Search for the cell housing the specified text and yield its [X, Y] center coordinate. 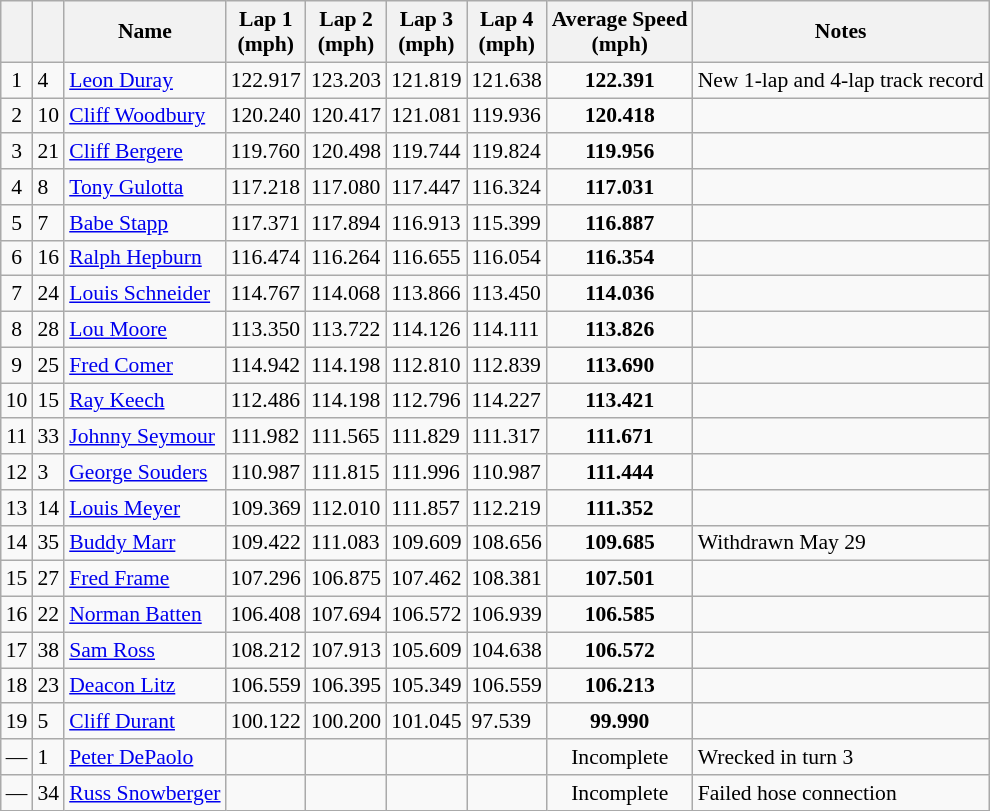
25 [48, 365]
122.917 [266, 80]
106.213 [620, 686]
111.996 [426, 472]
111.671 [620, 437]
Average Speed(mph) [620, 32]
111.083 [346, 543]
117.080 [346, 187]
Russ Snowberger [144, 793]
111.444 [620, 472]
Norman Batten [144, 615]
6 [17, 258]
Lap 1(mph) [266, 32]
113.866 [426, 294]
Buddy Marr [144, 543]
106.875 [346, 579]
108.381 [506, 579]
Cliff Bergere [144, 152]
119.956 [620, 152]
117.447 [426, 187]
Cliff Woodbury [144, 116]
116.474 [266, 258]
106.585 [620, 615]
119.936 [506, 116]
114.942 [266, 365]
13 [17, 508]
34 [48, 793]
121.081 [426, 116]
107.501 [620, 579]
108.656 [506, 543]
33 [48, 437]
111.829 [426, 437]
17 [17, 650]
Babe Stapp [144, 223]
New 1-lap and 4-lap track record [841, 80]
97.539 [506, 722]
111.565 [346, 437]
Fred Frame [144, 579]
112.810 [426, 365]
Johnny Seymour [144, 437]
111.982 [266, 437]
Lap 2(mph) [346, 32]
107.296 [266, 579]
100.122 [266, 722]
112.839 [506, 365]
116.655 [426, 258]
104.638 [506, 650]
Louis Meyer [144, 508]
114.111 [506, 330]
113.722 [346, 330]
122.391 [620, 80]
113.350 [266, 330]
2 [17, 116]
111.857 [426, 508]
22 [48, 615]
21 [48, 152]
23 [48, 686]
114.227 [506, 401]
109.369 [266, 508]
George Souders [144, 472]
120.240 [266, 116]
19 [17, 722]
12 [17, 472]
Notes [841, 32]
116.264 [346, 258]
120.418 [620, 116]
24 [48, 294]
Louis Schneider [144, 294]
101.045 [426, 722]
123.203 [346, 80]
Leon Duray [144, 80]
113.826 [620, 330]
117.031 [620, 187]
99.990 [620, 722]
18 [17, 686]
28 [48, 330]
116.887 [620, 223]
113.450 [506, 294]
11 [17, 437]
107.694 [346, 615]
Lap 4(mph) [506, 32]
119.744 [426, 152]
109.685 [620, 543]
107.462 [426, 579]
113.421 [620, 401]
119.824 [506, 152]
112.486 [266, 401]
120.498 [346, 152]
121.638 [506, 80]
100.200 [346, 722]
112.010 [346, 508]
109.609 [426, 543]
106.395 [346, 686]
Cliff Durant [144, 722]
Tony Gulotta [144, 187]
121.819 [426, 80]
Peter DePaolo [144, 757]
105.609 [426, 650]
109.422 [266, 543]
107.913 [346, 650]
119.760 [266, 152]
Withdrawn May 29 [841, 543]
112.796 [426, 401]
Fred Comer [144, 365]
115.399 [506, 223]
Wrecked in turn 3 [841, 757]
105.349 [426, 686]
38 [48, 650]
117.218 [266, 187]
35 [48, 543]
108.212 [266, 650]
116.913 [426, 223]
Lou Moore [144, 330]
117.371 [266, 223]
116.054 [506, 258]
112.219 [506, 508]
Sam Ross [144, 650]
Ralph Hepburn [144, 258]
Name [144, 32]
9 [17, 365]
120.417 [346, 116]
Lap 3(mph) [426, 32]
114.767 [266, 294]
111.815 [346, 472]
117.894 [346, 223]
116.354 [620, 258]
Ray Keech [144, 401]
114.036 [620, 294]
106.939 [506, 615]
106.408 [266, 615]
111.352 [620, 508]
Deacon Litz [144, 686]
27 [48, 579]
113.690 [620, 365]
Failed hose connection [841, 793]
114.068 [346, 294]
116.324 [506, 187]
114.126 [426, 330]
111.317 [506, 437]
